Determine the (x, y) coordinate at the center of the cell enclosing the given text.  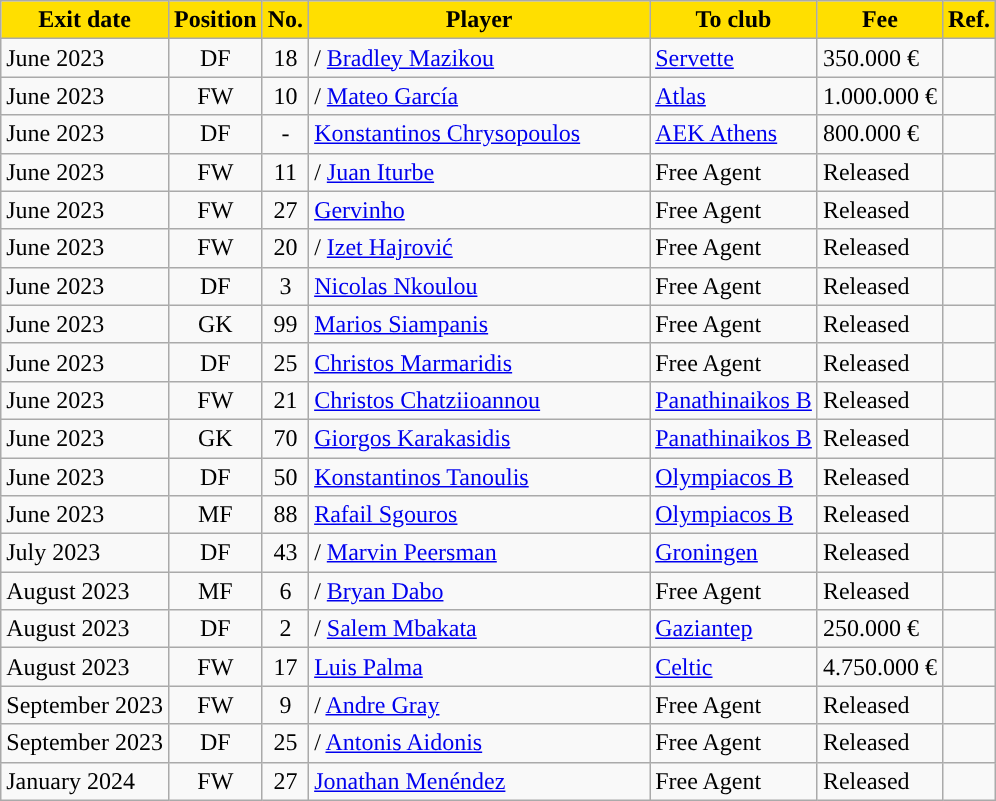
To club (734, 20)
17 (285, 667)
Player (480, 20)
July 2023 (85, 553)
No. (285, 20)
/ Bradley Mazikou (480, 58)
350.000 € (880, 58)
/ Salem Mbakata (480, 629)
Rafail Sgouros (480, 515)
Gervinho (480, 210)
/ Andre Gray (480, 705)
January 2024 (85, 781)
/ Antonis Aidonis (480, 743)
/ Mateo García (480, 96)
11 (285, 172)
10 (285, 96)
21 (285, 400)
18 (285, 58)
2 (285, 629)
Jonathan Menéndez (480, 781)
Celtic (734, 667)
Exit date (85, 20)
Position (215, 20)
50 (285, 477)
Giorgos Karakasidis (480, 438)
Fee (880, 20)
99 (285, 324)
Ref. (968, 20)
AEK Athens (734, 134)
Nicolas Nkoulou (480, 286)
- (285, 134)
1.000.000 € (880, 96)
/ Izet Hajrović (480, 248)
9 (285, 705)
Christos Chatziioannou (480, 400)
Servette (734, 58)
Gaziantep (734, 629)
250.000 € (880, 629)
Atlas (734, 96)
3 (285, 286)
/ Bryan Dabo (480, 591)
43 (285, 553)
Christos Marmaridis (480, 362)
/ Juan Iturbe (480, 172)
Konstantinos Tanoulis (480, 477)
Groningen (734, 553)
/ Marvin Peersman (480, 553)
800.000 € (880, 134)
70 (285, 438)
Marios Siampanis (480, 324)
Luis Palma (480, 667)
6 (285, 591)
Konstantinos Chrysopoulos (480, 134)
20 (285, 248)
4.750.000 € (880, 667)
88 (285, 515)
